Return [X, Y] of the center of cell containing provided text 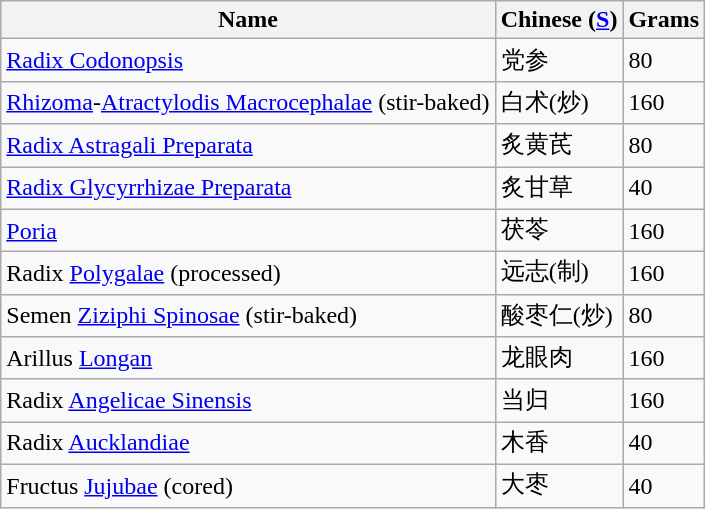
Semen Ziziphi Spinosae (stir-baked) [248, 316]
炙甘草 [559, 188]
Arillus Longan [248, 358]
Name [248, 20]
茯苓 [559, 230]
白术(炒) [559, 102]
Radix Angelicae Sinensis [248, 400]
Radix Astragali Preparata [248, 146]
炙黄芪 [559, 146]
酸枣仁(炒) [559, 316]
Radix Polygalae (processed) [248, 274]
木香 [559, 444]
Rhizoma-Atractylodis Macrocephalae (stir-baked) [248, 102]
Radix Aucklandiae [248, 444]
龙眼肉 [559, 358]
Fructus Jujubae (cored) [248, 486]
Radix Glycyrrhizae Preparata [248, 188]
Chinese (S) [559, 20]
Poria [248, 230]
远志(制) [559, 274]
党参 [559, 60]
Radix Codonopsis [248, 60]
当归 [559, 400]
Grams [664, 20]
大枣 [559, 486]
